Search for the cell housing the specified text and yield its [X, Y] center coordinate. 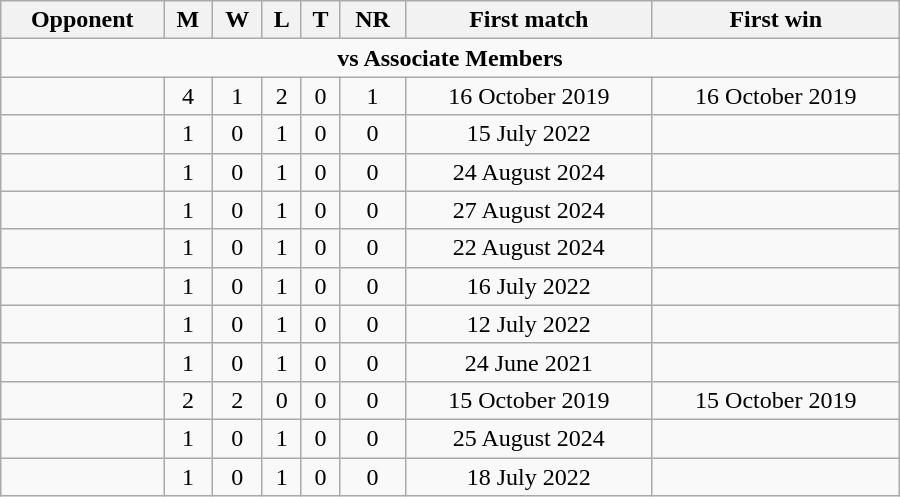
15 July 2022 [528, 134]
vs Associate Members [450, 58]
22 August 2024 [528, 248]
18 July 2022 [528, 477]
W [237, 20]
NR [373, 20]
24 June 2021 [528, 362]
4 [188, 96]
First match [528, 20]
27 August 2024 [528, 210]
25 August 2024 [528, 438]
12 July 2022 [528, 324]
First win [776, 20]
24 August 2024 [528, 172]
Opponent [82, 20]
L [282, 20]
T [320, 20]
16 July 2022 [528, 286]
M [188, 20]
